Find where the given text appears and provide that cell's center as (x, y) coordinate. 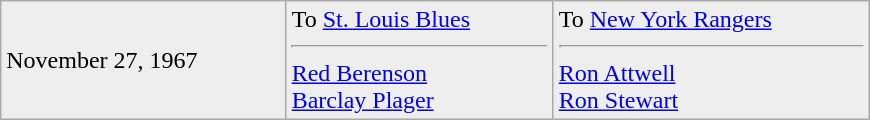
To St. Louis BluesRed BerensonBarclay Plager (420, 60)
To New York RangersRon AttwellRon Stewart (711, 60)
November 27, 1967 (144, 60)
